Return (X, Y) of the center of cell containing provided text 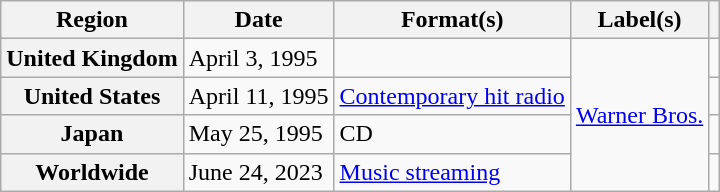
Region (92, 20)
Worldwide (92, 172)
CD (452, 134)
Label(s) (639, 20)
Music streaming (452, 172)
United States (92, 96)
April 11, 1995 (258, 96)
April 3, 1995 (258, 58)
Japan (92, 134)
Contemporary hit radio (452, 96)
Format(s) (452, 20)
May 25, 1995 (258, 134)
Warner Bros. (639, 115)
June 24, 2023 (258, 172)
United Kingdom (92, 58)
Date (258, 20)
